For the text-containing cell, return its midpoint in [x, y] coordinate format. 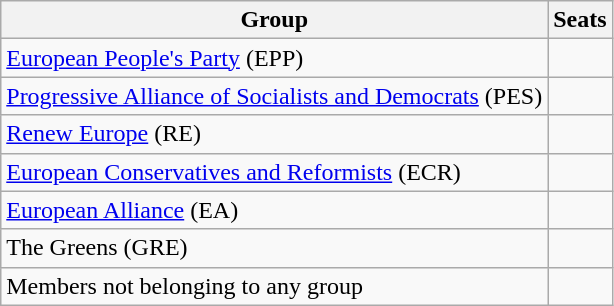
Members not belonging to any group [274, 286]
Renew Europe (RE) [274, 134]
European People's Party (EPP) [274, 58]
European Conservatives and Reformists (ECR) [274, 172]
European Alliance (EA) [274, 210]
The Greens (GRE) [274, 248]
Progressive Alliance of Socialists and Democrats (PES) [274, 96]
Seats [580, 20]
Group [274, 20]
